Search for the cell housing the specified text and yield its (X, Y) center coordinate. 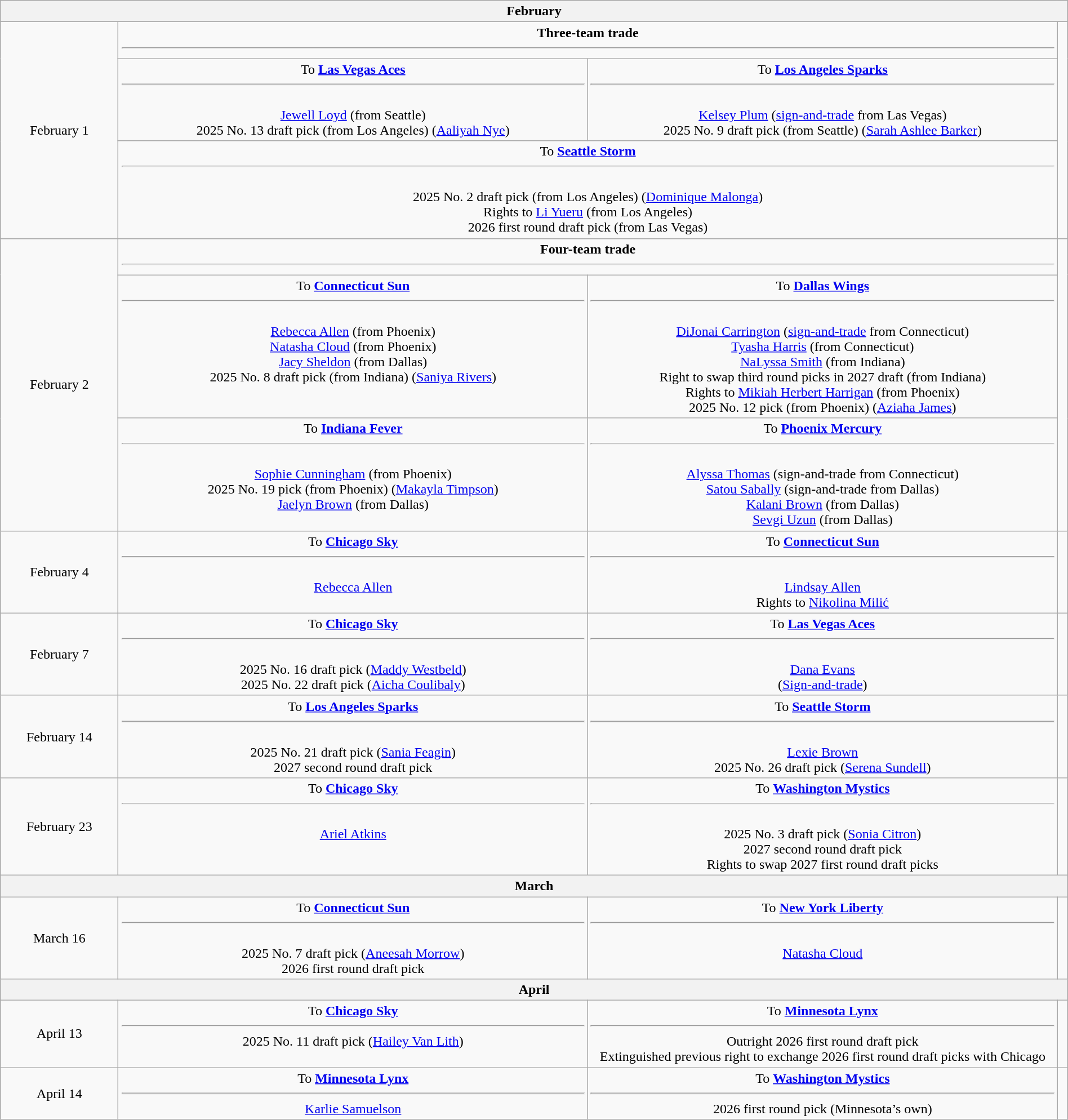
To Las Vegas AcesDana Evans(Sign-and-trade) (823, 654)
March (534, 886)
April (534, 990)
To New York LibertyNatasha Cloud (823, 938)
February 23 (60, 826)
April 14 (60, 1094)
Three-team trade (588, 41)
To Los Angeles Sparks2025 No. 21 draft pick (Sania Feagin) 2027 second round draft pick (353, 736)
To Las Vegas AcesJewell Loyd (from Seattle) 2025 No. 13 draft pick (from Los Angeles) (Aaliyah Nye) (353, 100)
March 16 (60, 938)
April 13 (60, 1034)
February 2 (60, 384)
To Washington Mystics2026 first round pick (Minnesota’s own) (823, 1094)
To Chicago Sky2025 No. 11 draft pick (Hailey Van Lith) (353, 1034)
To Chicago Sky2025 No. 16 draft pick (Maddy Westbeld) 2025 No. 22 draft pick (Aicha Coulibaly) (353, 654)
To Chicago SkyAriel Atkins (353, 826)
To Indiana FeverSophie Cunningham (from Phoenix) 2025 No. 19 pick (from Phoenix) (Makayla Timpson) Jaelyn Brown (from Dallas) (353, 474)
February 1 (60, 130)
To Los Angeles SparksKelsey Plum (sign-and-trade from Las Vegas) 2025 No. 9 draft pick (from Seattle) (Sarah Ashlee Barker) (823, 100)
February 7 (60, 654)
To Connecticut Sun2025 No. 7 draft pick (Aneesah Morrow) 2026 first round draft pick (353, 938)
Four-team trade (588, 257)
February 14 (60, 736)
February 4 (60, 572)
To Seattle StormLexie Brown 2025 No. 26 draft pick (Serena Sundell) (823, 736)
To Washington Mystics2025 No. 3 draft pick (Sonia Citron) 2027 second round draft pick Rights to swap 2027 first round draft picks (823, 826)
February (534, 11)
To Connecticut SunLindsay Allen Rights to Nikolina Milić (823, 572)
To Minnesota LynxOutright 2026 first round draft pickExtinguished previous right to exchange 2026 first round draft picks with Chicago (823, 1034)
To Minnesota LynxKarlie Samuelson (353, 1094)
To Chicago SkyRebecca Allen (353, 572)
